Provide the (x, y) coordinate of the cell's center where the given text is located.  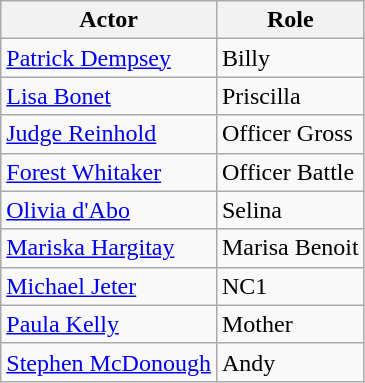
Selina (290, 210)
NC1 (290, 286)
Actor (109, 20)
Mariska Hargitay (109, 248)
Patrick Dempsey (109, 58)
Judge Reinhold (109, 134)
Paula Kelly (109, 324)
Marisa Benoit (290, 248)
Officer Gross (290, 134)
Forest Whitaker (109, 172)
Priscilla (290, 96)
Olivia d'Abo (109, 210)
Billy (290, 58)
Andy (290, 362)
Role (290, 20)
Lisa Bonet (109, 96)
Michael Jeter (109, 286)
Mother (290, 324)
Stephen McDonough (109, 362)
Officer Battle (290, 172)
